Identify which cell holds the provided text, then report its [x, y] central coordinate. 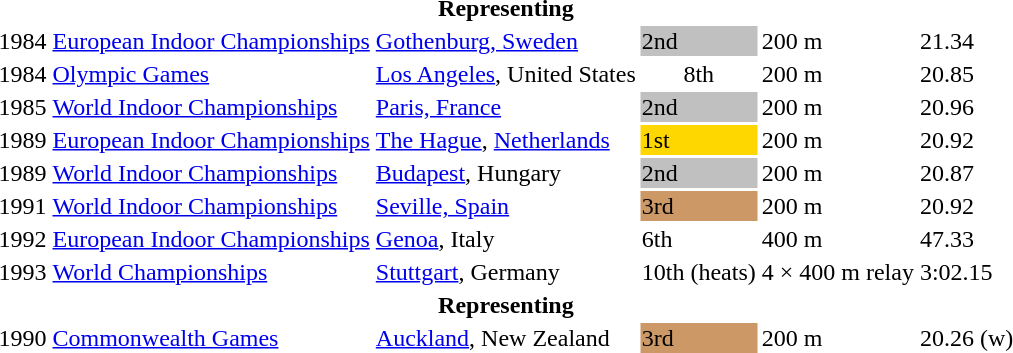
Stuttgart, Germany [506, 272]
400 m [838, 239]
6th [698, 239]
World Championships [211, 272]
Auckland, New Zealand [506, 338]
Budapest, Hungary [506, 173]
8th [698, 74]
Commonwealth Games [211, 338]
Seville, Spain [506, 206]
1st [698, 140]
The Hague, Netherlands [506, 140]
10th (heats) [698, 272]
Los Angeles, United States [506, 74]
4 × 400 m relay [838, 272]
Gothenburg, Sweden [506, 41]
Genoa, Italy [506, 239]
Paris, France [506, 107]
Olympic Games [211, 74]
